Provide the (x, y) coordinate of the cell's center where the given text is located.  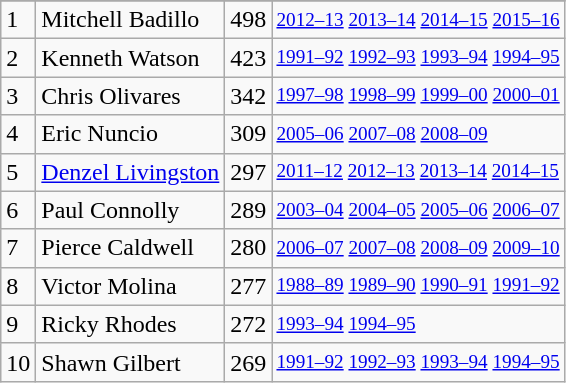
Pierce Caldwell (130, 248)
2 (18, 58)
2011–12 2012–13 2013–14 2014–15 (418, 172)
1988–89 1989–90 1990–91 1991–92 (418, 286)
Shawn Gilbert (130, 362)
269 (248, 362)
7 (18, 248)
297 (248, 172)
277 (248, 286)
498 (248, 20)
2012–13 2013–14 2014–15 2015–16 (418, 20)
6 (18, 210)
272 (248, 324)
2006–07 2007–08 2008–09 2009–10 (418, 248)
Paul Connolly (130, 210)
342 (248, 96)
Eric Nuncio (130, 134)
289 (248, 210)
2005–06 2007–08 2008–09 (418, 134)
Denzel Livingston (130, 172)
2003–04 2004–05 2005–06 2006–07 (418, 210)
3 (18, 96)
Victor Molina (130, 286)
1993–94 1994–95 (418, 324)
423 (248, 58)
Ricky Rhodes (130, 324)
4 (18, 134)
Mitchell Badillo (130, 20)
1 (18, 20)
Chris Olivares (130, 96)
1997–98 1998–99 1999–00 2000–01 (418, 96)
8 (18, 286)
10 (18, 362)
Kenneth Watson (130, 58)
9 (18, 324)
280 (248, 248)
309 (248, 134)
5 (18, 172)
